Identify which cell holds the provided text, then report its (x, y) central coordinate. 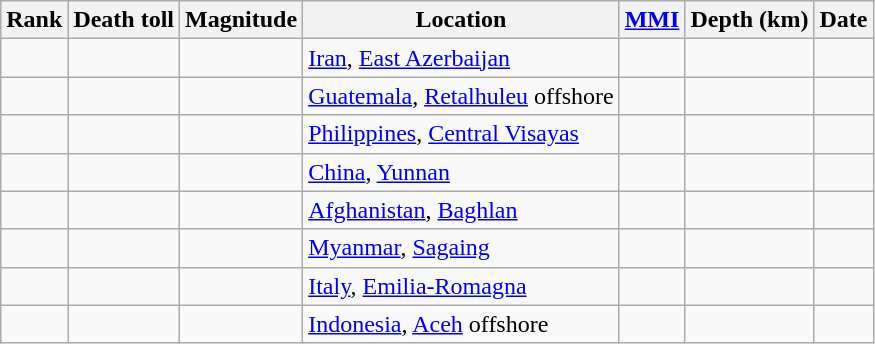
Death toll (124, 20)
Rank (34, 20)
Myanmar, Sagaing (462, 248)
Italy, Emilia-Romagna (462, 286)
China, Yunnan (462, 172)
Guatemala, Retalhuleu offshore (462, 96)
Afghanistan, Baghlan (462, 210)
MMI (652, 20)
Date (844, 20)
Location (462, 20)
Depth (km) (750, 20)
Philippines, Central Visayas (462, 134)
Magnitude (242, 20)
Iran, East Azerbaijan (462, 58)
Indonesia, Aceh offshore (462, 324)
